Return (x, y) of the center of cell containing provided text 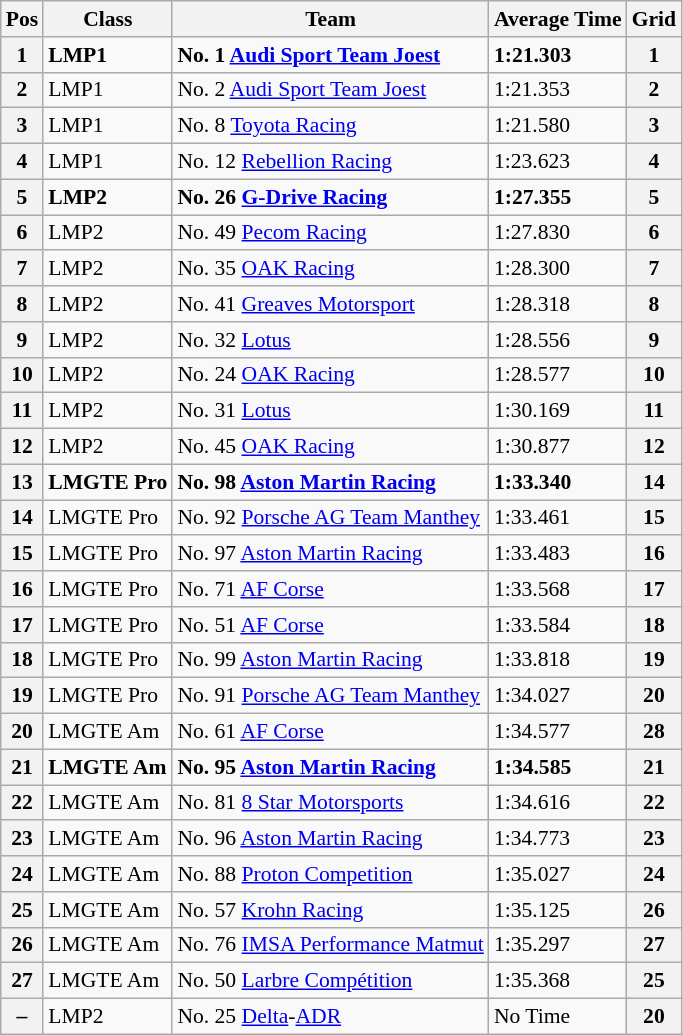
No. 2 Audi Sport Team Joest (330, 90)
No. 71 AF Corse (330, 589)
1:33.483 (558, 554)
No. 8 Toyota Racing (330, 126)
Average Time (558, 19)
1:23.623 (558, 162)
No. 57 Krohn Racing (330, 910)
No. 61 AF Corse (330, 732)
No. 49 Pecom Racing (330, 233)
Pos (22, 19)
No. 81 8 Star Motorsports (330, 803)
1:27.830 (558, 233)
Grid (654, 19)
1:21.580 (558, 126)
1:28.556 (558, 340)
1:34.773 (558, 839)
– (22, 1017)
1:35.125 (558, 910)
No. 41 Greaves Motorsport (330, 304)
1:33.461 (558, 518)
No. 51 AF Corse (330, 625)
No. 25 Delta-ADR (330, 1017)
No. 96 Aston Martin Racing (330, 839)
1:35.297 (558, 945)
13 (22, 482)
1:28.577 (558, 375)
1:34.027 (558, 696)
Team (330, 19)
1:34.616 (558, 803)
28 (654, 732)
No. 31 Lotus (330, 411)
No. 50 Larbre Compétition (330, 981)
1:30.877 (558, 447)
No. 76 IMSA Performance Matmut (330, 945)
1:33.568 (558, 589)
1:21.303 (558, 55)
1:34.577 (558, 732)
No. 98 Aston Martin Racing (330, 482)
No. 35 OAK Racing (330, 269)
1:35.368 (558, 981)
1:27.355 (558, 197)
No. 1 Audi Sport Team Joest (330, 55)
1:34.585 (558, 767)
No. 97 Aston Martin Racing (330, 554)
No. 91 Porsche AG Team Manthey (330, 696)
1:35.027 (558, 874)
1:21.353 (558, 90)
No. 92 Porsche AG Team Manthey (330, 518)
No Time (558, 1017)
No. 12 Rebellion Racing (330, 162)
1:30.169 (558, 411)
No. 24 OAK Racing (330, 375)
1:28.300 (558, 269)
No. 26 G-Drive Racing (330, 197)
No. 45 OAK Racing (330, 447)
Class (108, 19)
1:33.340 (558, 482)
No. 95 Aston Martin Racing (330, 767)
No. 32 Lotus (330, 340)
1:33.584 (558, 625)
No. 88 Proton Competition (330, 874)
1:28.318 (558, 304)
1:33.818 (558, 660)
No. 99 Aston Martin Racing (330, 660)
